Scan for the cell matching the given text and deliver its [X, Y] coordinate at center. 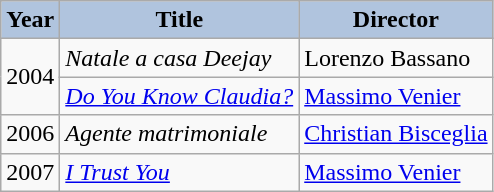
2007 [30, 172]
Agente matrimoniale [180, 134]
2006 [30, 134]
Do You Know Claudia? [180, 96]
Year [30, 20]
Christian Bisceglia [396, 134]
Title [180, 20]
I Trust You [180, 172]
2004 [30, 77]
Lorenzo Bassano [396, 58]
Natale a casa Deejay [180, 58]
Director [396, 20]
